Return the (X, Y) coordinate for the center point of the cell that contains the specified text.  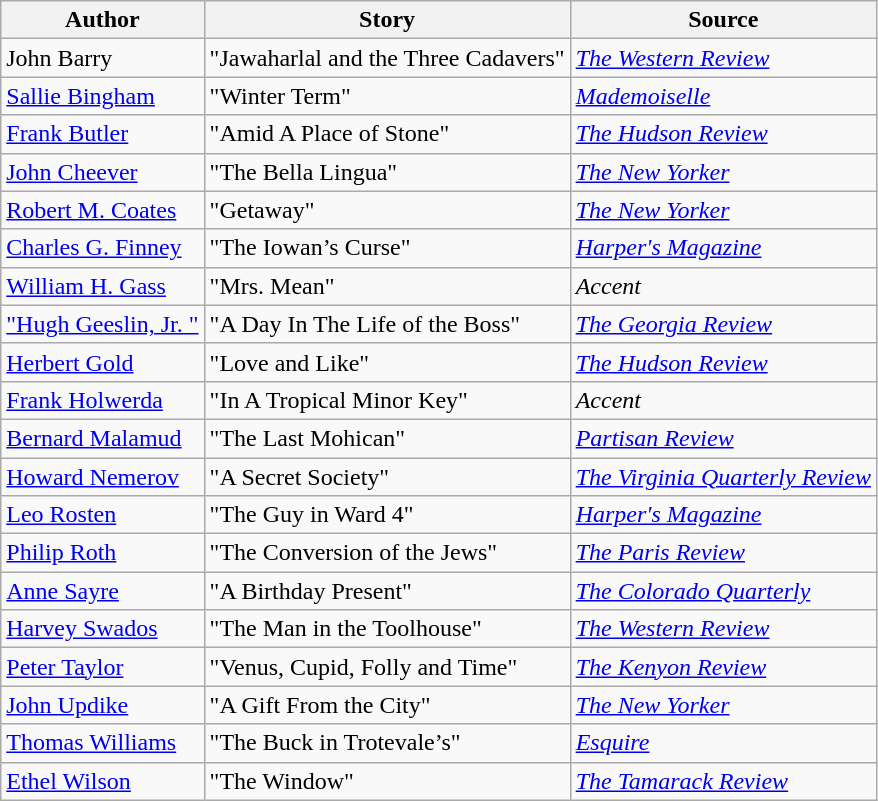
"The Conversion of the Jews" (387, 553)
"The Man in the Toolhouse" (387, 629)
"Getaway" (387, 210)
The Georgia Review (723, 324)
"A Day In The Life of the Boss" (387, 324)
Bernard Malamud (102, 438)
Sallie Bingham (102, 96)
"Venus, Cupid, Folly and Time" (387, 667)
The Colorado Quarterly (723, 591)
"In A Tropical Minor Key" (387, 400)
Author (102, 20)
Frank Butler (102, 134)
William H. Gass (102, 286)
Partisan Review (723, 438)
Herbert Gold (102, 362)
"Love and Like" (387, 362)
"Amid A Place of Stone" (387, 134)
Charles G. Finney (102, 248)
"Hugh Geeslin, Jr. " (102, 324)
"The Guy in Ward 4" (387, 515)
Peter Taylor (102, 667)
Frank Holwerda (102, 400)
"The Last Mohican" (387, 438)
Anne Sayre (102, 591)
The Paris Review (723, 553)
Story (387, 20)
"A Gift From the City" (387, 705)
Philip Roth (102, 553)
"The Bella Lingua" (387, 172)
Esquire (723, 743)
The Tamarack Review (723, 781)
"The Window" (387, 781)
"Mrs. Mean" (387, 286)
Source (723, 20)
Ethel Wilson (102, 781)
"Winter Term" (387, 96)
Leo Rosten (102, 515)
Robert M. Coates (102, 210)
John Barry (102, 58)
Mademoiselle (723, 96)
Thomas Williams (102, 743)
The Kenyon Review (723, 667)
"A Secret Society" (387, 477)
"The Buck in Trotevale’s" (387, 743)
John Cheever (102, 172)
"A Birthday Present" (387, 591)
Howard Nemerov (102, 477)
"The Iowan’s Curse" (387, 248)
The Virginia Quarterly Review (723, 477)
Harvey Swados (102, 629)
John Updike (102, 705)
"Jawaharlal and the Three Cadavers" (387, 58)
